Output the (X, Y) coordinate of the center of the cell containing the given text.  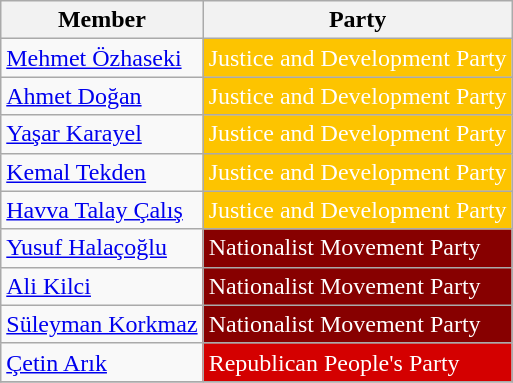
Member (102, 20)
Party (358, 20)
Mehmet Özhaseki (102, 58)
Yusuf Halaçoğlu (102, 248)
Süleyman Korkmaz (102, 324)
Ali Kilci (102, 286)
Ahmet Doğan (102, 96)
Çetin Arık (102, 362)
Kemal Tekden (102, 172)
Yaşar Karayel (102, 134)
Republican People's Party (358, 362)
Havva Talay Çalış (102, 210)
